Identify which cell holds the provided text, then report its [X, Y] central coordinate. 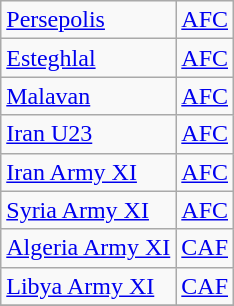
Iran Army XI [88, 172]
Syria Army XI [88, 210]
Malavan [88, 96]
Algeria Army XI [88, 248]
Persepolis [88, 20]
Esteghlal [88, 58]
Iran U23 [88, 134]
Libya Army XI [88, 286]
